Locate the cell with the specified text and output its [x, y] center coordinate. 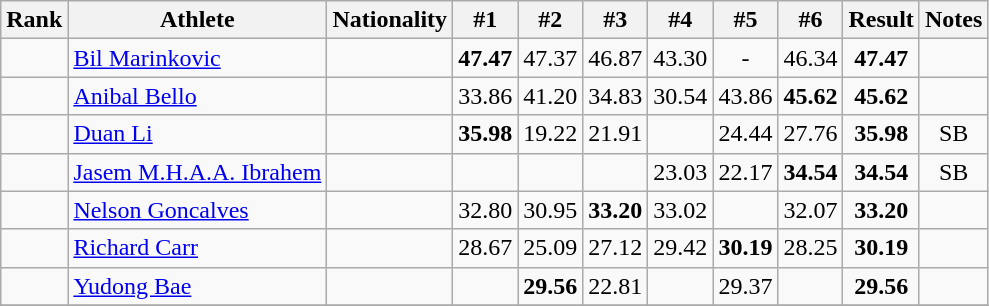
30.54 [680, 96]
#3 [616, 20]
43.30 [680, 58]
22.81 [616, 286]
Notes [953, 20]
#1 [486, 20]
32.07 [810, 210]
Richard Carr [198, 248]
27.12 [616, 248]
47.37 [550, 58]
24.44 [746, 134]
22.17 [746, 172]
Rank [34, 20]
33.86 [486, 96]
34.83 [616, 96]
#4 [680, 20]
Nelson Goncalves [198, 210]
30.95 [550, 210]
Duan Li [198, 134]
46.87 [616, 58]
Yudong Bae [198, 286]
#2 [550, 20]
23.03 [680, 172]
#6 [810, 20]
#5 [746, 20]
Bil Marinkovic [198, 58]
29.37 [746, 286]
27.76 [810, 134]
Anibal Bello [198, 96]
41.20 [550, 96]
Result [881, 20]
19.22 [550, 134]
Nationality [390, 20]
43.86 [746, 96]
28.67 [486, 248]
28.25 [810, 248]
Jasem M.H.A.A. Ibrahem [198, 172]
33.02 [680, 210]
21.91 [616, 134]
25.09 [550, 248]
Athlete [198, 20]
29.42 [680, 248]
- [746, 58]
46.34 [810, 58]
32.80 [486, 210]
